Identify which cell holds the provided text, then report its (X, Y) central coordinate. 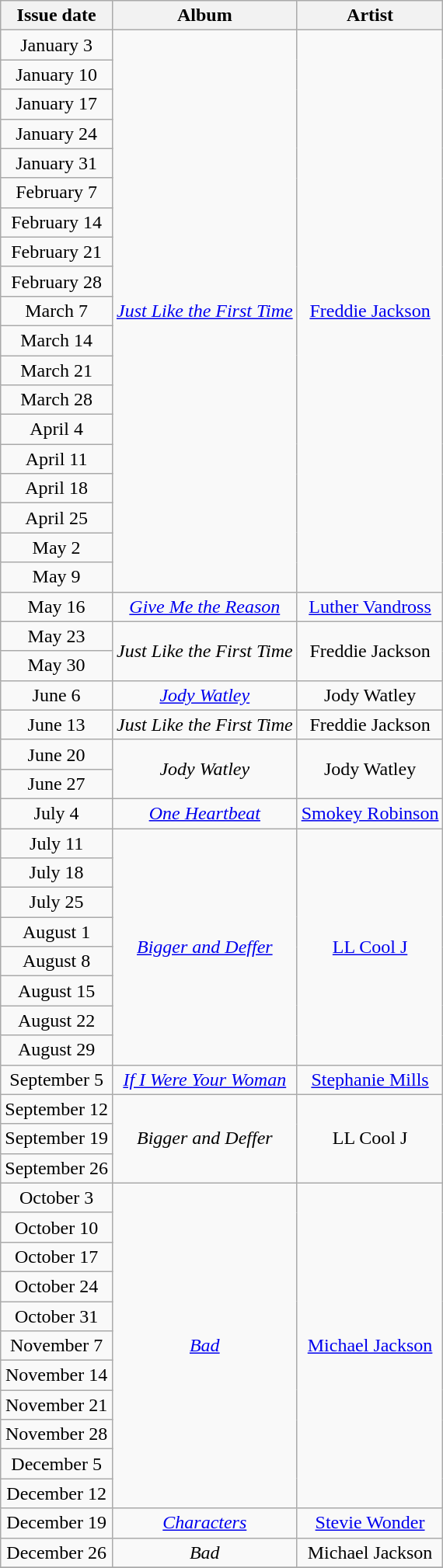
August 1 (57, 932)
December 5 (57, 1464)
November 21 (57, 1405)
April 4 (57, 429)
August 29 (57, 1050)
October 31 (57, 1316)
December 19 (57, 1523)
January 31 (57, 163)
Luther Vandross (370, 607)
March 14 (57, 340)
May 23 (57, 636)
August 15 (57, 991)
September 12 (57, 1109)
February 14 (57, 222)
October 10 (57, 1227)
August 8 (57, 961)
April 25 (57, 518)
Artist (370, 16)
February 7 (57, 193)
January 17 (57, 104)
February 21 (57, 252)
July 25 (57, 902)
Characters (204, 1523)
January 3 (57, 45)
May 16 (57, 607)
October 24 (57, 1286)
October 17 (57, 1257)
September 26 (57, 1168)
November 7 (57, 1346)
August 22 (57, 1020)
May 2 (57, 548)
Smokey Robinson (370, 813)
December 12 (57, 1493)
Issue date (57, 16)
November 28 (57, 1434)
If I Were Your Woman (204, 1080)
January 10 (57, 75)
May 9 (57, 577)
Album (204, 16)
February 28 (57, 281)
July 18 (57, 873)
Stevie Wonder (370, 1523)
March 21 (57, 370)
May 30 (57, 666)
March 7 (57, 311)
Stephanie Mills (370, 1080)
September 19 (57, 1139)
July 4 (57, 813)
September 5 (57, 1080)
June 20 (57, 754)
April 11 (57, 459)
June 6 (57, 695)
July 11 (57, 843)
June 27 (57, 784)
March 28 (57, 400)
June 13 (57, 725)
October 3 (57, 1198)
November 14 (57, 1375)
Give Me the Reason (204, 607)
December 26 (57, 1552)
January 24 (57, 134)
One Heartbeat (204, 813)
April 18 (57, 488)
